Extract the [x, y] coordinate from the center of the cell holding the provided text.  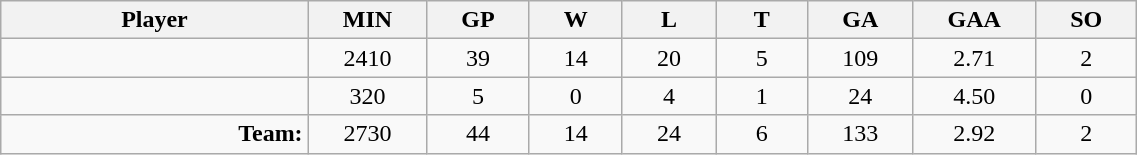
109 [860, 58]
Player [154, 20]
GP [478, 20]
133 [860, 134]
W [576, 20]
Team: [154, 134]
39 [478, 58]
GA [860, 20]
GAA [974, 20]
1 [762, 96]
SO [1086, 20]
6 [762, 134]
4 [668, 96]
44 [478, 134]
2.92 [974, 134]
20 [668, 58]
320 [368, 96]
MIN [368, 20]
2.71 [974, 58]
2730 [368, 134]
T [762, 20]
2410 [368, 58]
4.50 [974, 96]
L [668, 20]
